Locate the cell with the specified text and output its (X, Y) center coordinate. 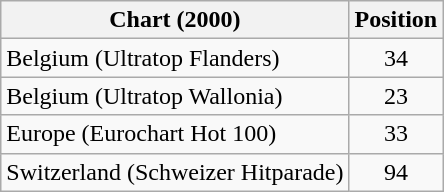
Switzerland (Schweizer Hitparade) (175, 172)
Belgium (Ultratop Wallonia) (175, 96)
23 (396, 96)
Position (396, 20)
94 (396, 172)
Belgium (Ultratop Flanders) (175, 58)
Chart (2000) (175, 20)
34 (396, 58)
33 (396, 134)
Europe (Eurochart Hot 100) (175, 134)
